Pinpoint the cell where the given text exists, returning its (X, Y) midpoint coordinate. 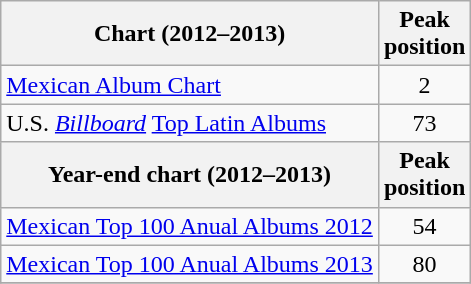
Chart (2012–2013) (190, 34)
Mexican Top 100 Anual Albums 2012 (190, 226)
73 (424, 123)
Mexican Album Chart (190, 85)
54 (424, 226)
80 (424, 264)
2 (424, 85)
U.S. Billboard Top Latin Albums (190, 123)
Mexican Top 100 Anual Albums 2013 (190, 264)
Year-end chart (2012–2013) (190, 174)
